Provide the [X, Y] coordinate of the cell's center where the given text is located.  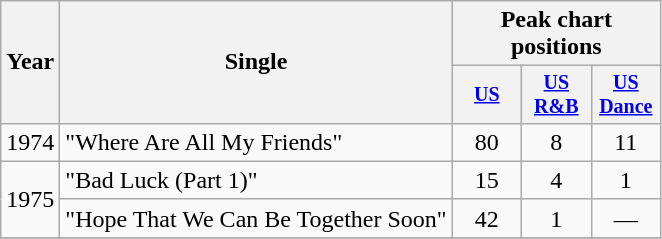
USDance [626, 94]
"Bad Luck (Part 1)" [256, 180]
42 [486, 218]
Peak chart positions [556, 34]
USR&B [556, 94]
"Hope That We Can Be Together Soon" [256, 218]
US [486, 94]
4 [556, 180]
"Where Are All My Friends" [256, 142]
— [626, 218]
8 [556, 142]
11 [626, 142]
Single [256, 62]
1974 [30, 142]
Year [30, 62]
15 [486, 180]
80 [486, 142]
1975 [30, 199]
